Return (x, y) of the center of cell containing provided text 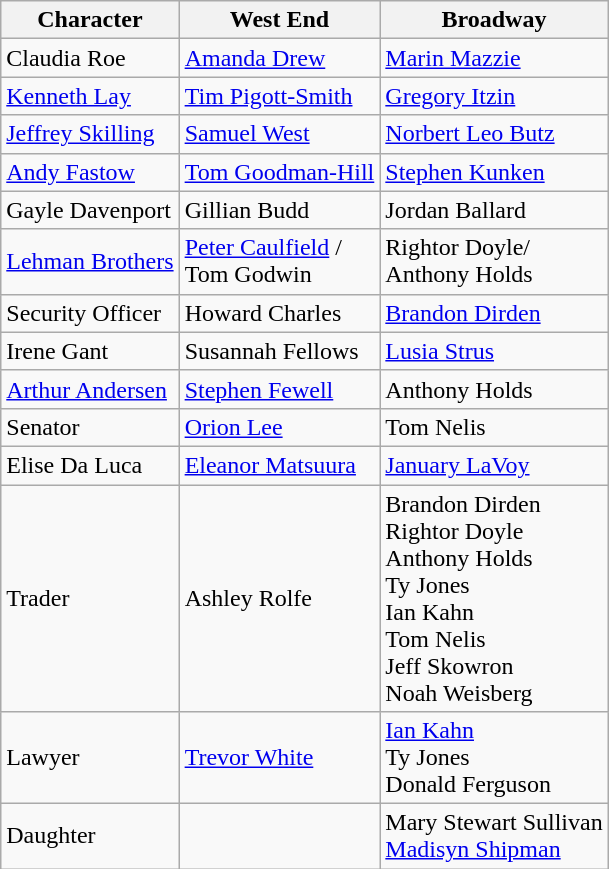
Samuel West (280, 134)
Gillian Budd (280, 210)
Jordan Ballard (494, 210)
Susannah Fellows (280, 351)
Gayle Davenport (90, 210)
Senator (90, 427)
Rightor Doyle/ Anthony Holds (494, 262)
West End (280, 20)
Mary Stewart SullivanMadisyn Shipman (494, 836)
Anthony Holds (494, 389)
Marin Mazzie (494, 58)
Brandon DirdenRightor DoyleAnthony HoldsTy JonesIan KahnTom NelisJeff SkowronNoah Weisberg (494, 598)
Security Officer (90, 313)
Claudia Roe (90, 58)
Tim Pigott-Smith (280, 96)
Andy Fastow (90, 172)
Broadway (494, 20)
Howard Charles (280, 313)
Stephen Fewell (280, 389)
Jeffrey Skilling (90, 134)
Ian KahnTy JonesDonald Ferguson (494, 758)
Gregory Itzin (494, 96)
Norbert Leo Butz (494, 134)
Peter Caulfield / Tom Godwin (280, 262)
Eleanor Matsuura (280, 465)
Daughter (90, 836)
Ashley Rolfe (280, 598)
Brandon Dirden (494, 313)
Orion Lee (280, 427)
Lehman Brothers (90, 262)
Lawyer (90, 758)
Trader (90, 598)
Tom Goodman-Hill (280, 172)
Tom Nelis (494, 427)
Character (90, 20)
Amanda Drew (280, 58)
Elise Da Luca (90, 465)
Kenneth Lay (90, 96)
Stephen Kunken (494, 172)
January LaVoy (494, 465)
Lusia Strus (494, 351)
Irene Gant (90, 351)
Arthur Andersen (90, 389)
Trevor White (280, 758)
